Search for the cell housing the specified text and yield its (X, Y) center coordinate. 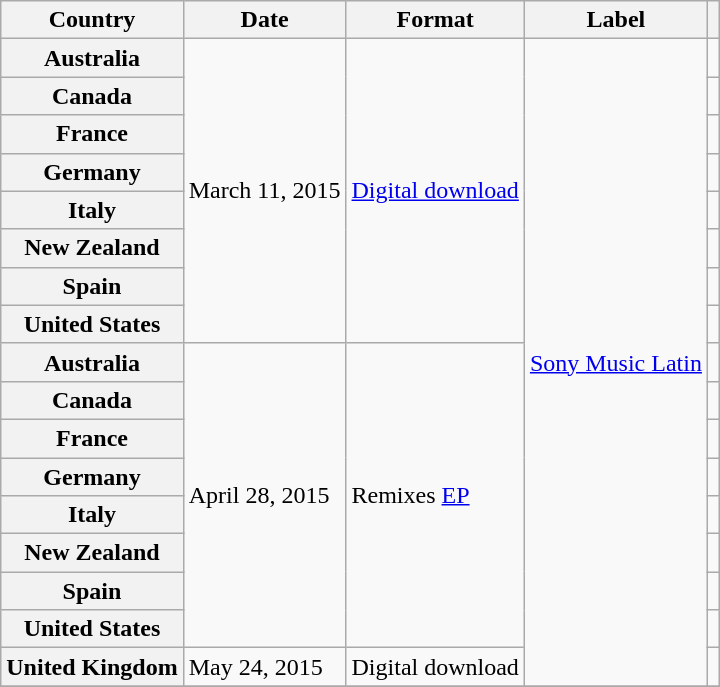
Country (92, 20)
Format (435, 20)
Remixes EP (435, 495)
March 11, 2015 (264, 191)
April 28, 2015 (264, 495)
Date (264, 20)
Label (616, 20)
Sony Music Latin (616, 362)
United Kingdom (92, 667)
May 24, 2015 (264, 667)
